For the text-containing cell, return its midpoint in (x, y) coordinate format. 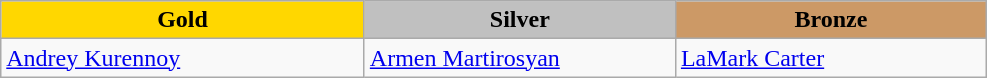
Armen Martirosyan (520, 58)
Andrey Kurennoy (183, 58)
LaMark Carter (830, 58)
Bronze (830, 20)
Silver (520, 20)
Gold (183, 20)
